Locate the cell with the specified text and output its (x, y) center coordinate. 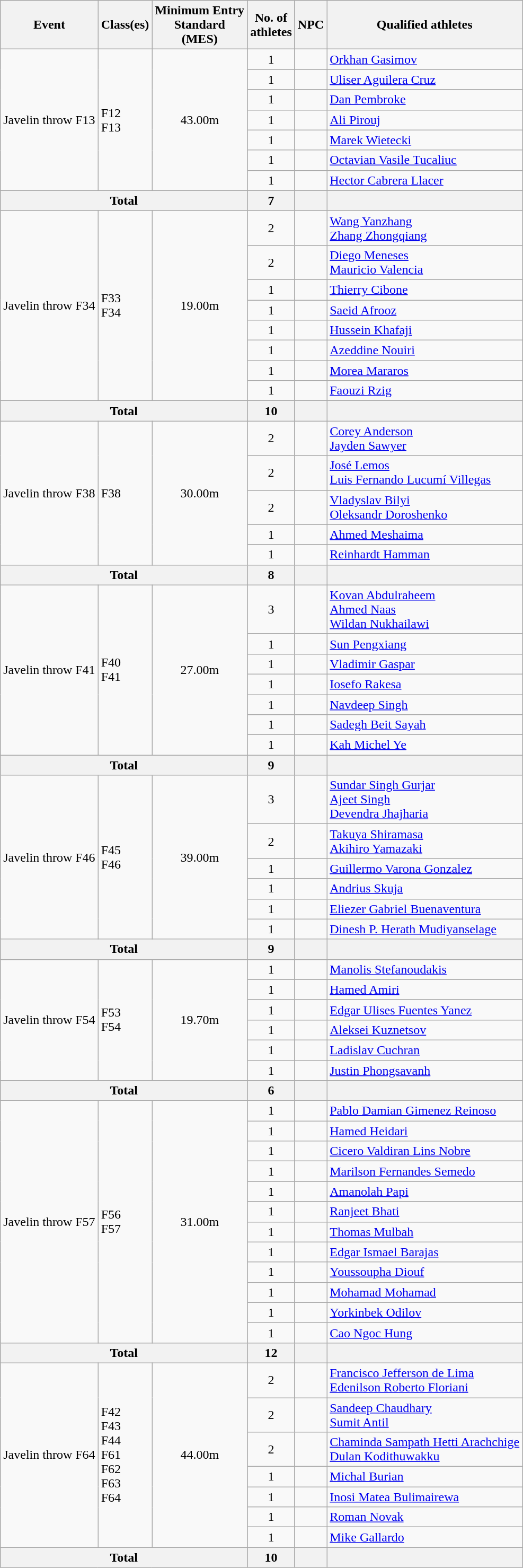
Guillermo Varona Gonzalez (425, 869)
Hector Cabrera Llacer (425, 180)
Ali Pirouj (425, 120)
F45F46 (125, 857)
Javelin throw F57 (49, 1222)
Wang Yanzhang Zhang Zhongqiang (425, 228)
Michal Burian (425, 1477)
Javelin throw F54 (49, 1020)
Octavian Vasile Tucaliuc (425, 160)
Diego MenesesMauricio Valencia (425, 262)
Manolis Stefanoudakis (425, 969)
19.00m (200, 305)
Ranjeet Bhati (425, 1212)
Javelin throw F34 (49, 305)
Thomas Mulbah (425, 1232)
Javelin throw F13 (49, 120)
Thierry Cibone (425, 290)
Marek Wietecki (425, 140)
Takuya ShiramasaAkihiro Yamazaki (425, 841)
19.70m (200, 1020)
Azeddine Nouiri (425, 351)
Youssoupha Diouf (425, 1272)
27.00m (200, 670)
Sadegh Beit Sayah (425, 725)
F56F57 (125, 1222)
Minimum Entry Standard (MES) (200, 25)
12 (271, 1353)
Cao Ngoc Hung (425, 1333)
Iosefo Rakesa (425, 684)
Justin Phongsavanh (425, 1071)
Morea Mararos (425, 371)
Yorkinbek Odilov (425, 1312)
Event (49, 25)
31.00m (200, 1222)
Javelin throw F41 (49, 670)
Mohamad Mohamad (425, 1292)
Qualified athletes (425, 25)
Pablo Damian Gimenez Reinoso (425, 1111)
No. ofathletes (271, 25)
Uliser Aguilera Cruz (425, 80)
Francisco Jefferson de LimaEdenilson Roberto Floriani (425, 1380)
Corey AndersonJayden Sawyer (425, 438)
Inosi Matea Bulimairewa (425, 1497)
F53F54 (125, 1020)
Javelin throw F38 (49, 493)
F12F13 (125, 120)
Amanolah Papi (425, 1192)
Navdeep Singh (425, 705)
NPC (311, 25)
Sun Pengxiang (425, 644)
Class(es) (125, 25)
F40F41 (125, 670)
Saeid Afrooz (425, 310)
Dan Pembroke (425, 100)
Marilson Fernandes Semedo (425, 1171)
Dinesh P. Herath Mudiyanselage (425, 929)
30.00m (200, 493)
Vladimir Gaspar (425, 664)
39.00m (200, 857)
Javelin throw F46 (49, 857)
Eliezer Gabriel Buenaventura (425, 909)
44.00m (200, 1455)
Kah Michel Ye (425, 745)
43.00m (200, 120)
Edgar Ulises Fuentes Yanez (425, 1010)
Orkhan Gasimov (425, 59)
Reinhardt Hamman (425, 555)
Aleksei Kuznetsov (425, 1030)
Roman Novak (425, 1517)
F38 (125, 493)
Hamed Heidari (425, 1131)
6 (271, 1091)
Sundar Singh Gurjar Ajeet SinghDevendra Jhajharia (425, 800)
Faouzi Rzig (425, 391)
José LemosLuis Fernando Lucumí Villegas (425, 473)
Mike Gallardo (425, 1537)
Hamed Amiri (425, 989)
Hussein Khafaji (425, 330)
F42F43F44F61F62F63F64 (125, 1455)
F33F34 (125, 305)
Kovan AbdulraheemAhmed NaasWildan Nukhailawi (425, 609)
7 (271, 200)
Cicero Valdiran Lins Nobre (425, 1151)
Ladislav Cuchran (425, 1050)
Sandeep Chaudhary Sumit Antil (425, 1415)
Edgar Ismael Barajas (425, 1252)
Chaminda Sampath Hetti ArachchigeDulan Kodithuwakku (425, 1450)
Vladyslav BilyiOleksandr Doroshenko (425, 507)
Ahmed Meshaima (425, 535)
Javelin throw F64 (49, 1455)
Andrius Skuja (425, 889)
8 (271, 575)
